Detect which cell encompasses the target text, then output its [X, Y] center coordinate. 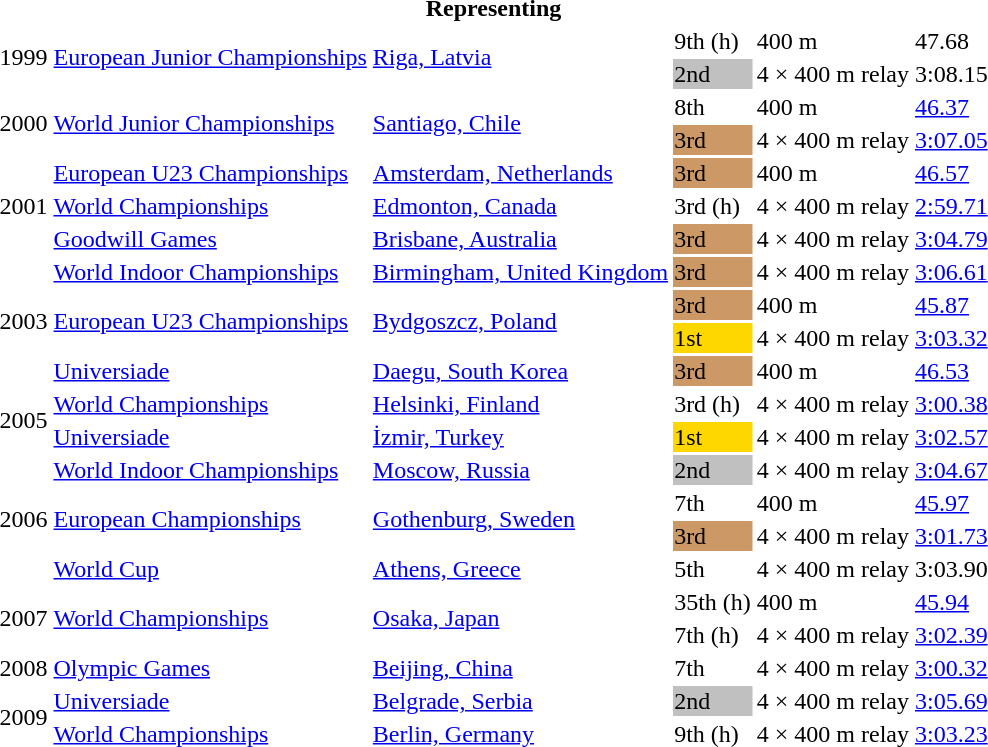
Birmingham, United Kingdom [520, 272]
Athens, Greece [520, 569]
Osaka, Japan [520, 618]
Bydgoszcz, Poland [520, 322]
Goodwill Games [210, 239]
World Junior Championships [210, 124]
8th [713, 107]
Olympic Games [210, 668]
Daegu, South Korea [520, 371]
European Junior Championships [210, 58]
Belgrade, Serbia [520, 701]
Santiago, Chile [520, 124]
Amsterdam, Netherlands [520, 173]
5th [713, 569]
İzmir, Turkey [520, 437]
35th (h) [713, 602]
Beijing, China [520, 668]
Riga, Latvia [520, 58]
Edmonton, Canada [520, 206]
Moscow, Russia [520, 470]
7th (h) [713, 635]
World Cup [210, 569]
Brisbane, Australia [520, 239]
Helsinki, Finland [520, 404]
European Championships [210, 520]
9th (h) [713, 41]
Gothenburg, Sweden [520, 520]
